Determine the [X, Y] coordinate at the center of the cell enclosing the given text.  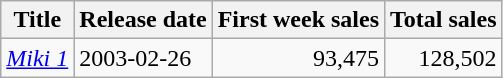
2003-02-26 [143, 58]
Total sales [444, 20]
First week sales [298, 20]
Title [38, 20]
Miki 1 [38, 58]
Release date [143, 20]
128,502 [444, 58]
93,475 [298, 58]
